Extract the [x, y] coordinate from the center of the cell holding the provided text.  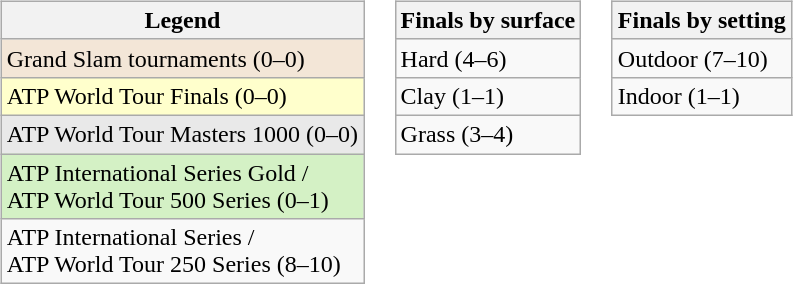
Legend [182, 20]
Indoor (1–1) [702, 96]
Clay (1–1) [488, 96]
ATP International Series Gold / ATP World Tour 500 Series (0–1) [182, 186]
Outdoor (7–10) [702, 58]
ATP International Series / ATP World Tour 250 Series (8–10) [182, 252]
Hard (4–6) [488, 58]
Finals by setting [702, 20]
ATP World Tour Masters 1000 (0–0) [182, 134]
Grand Slam tournaments (0–0) [182, 58]
Grass (3–4) [488, 134]
ATP World Tour Finals (0–0) [182, 96]
Finals by surface [488, 20]
